Scan for the cell matching the given text and deliver its (x, y) coordinate at center. 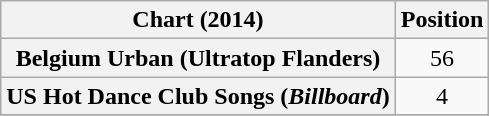
US Hot Dance Club Songs (Billboard) (198, 96)
Position (442, 20)
56 (442, 58)
Chart (2014) (198, 20)
Belgium Urban (Ultratop Flanders) (198, 58)
4 (442, 96)
